Return (X, Y) of the center of cell containing provided text 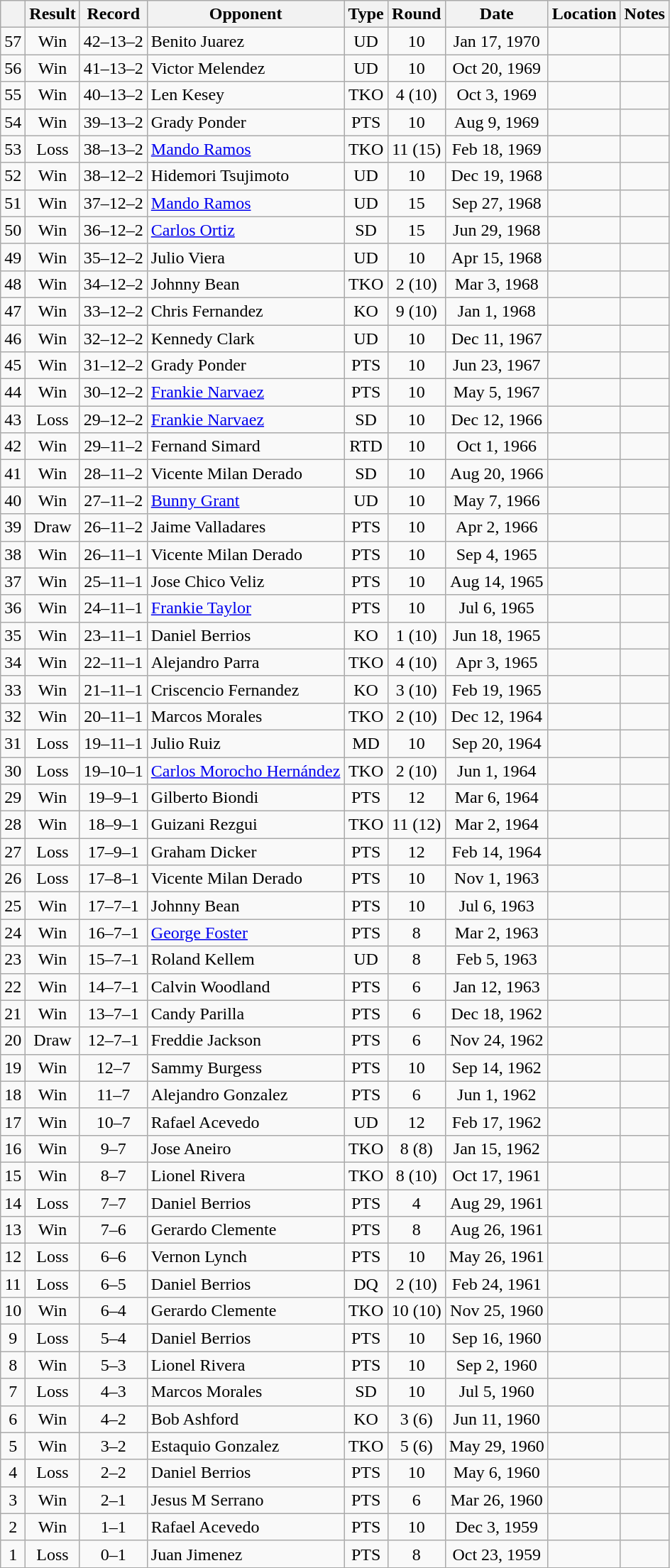
Fernand Simard (246, 446)
Record (114, 14)
22–11–1 (114, 662)
Sep 27, 1968 (497, 203)
25 (13, 906)
Victor Melendez (246, 68)
Location (584, 14)
35 (13, 635)
30–12–2 (114, 393)
16–7–1 (114, 933)
57 (13, 41)
34–12–2 (114, 284)
Sep 16, 1960 (497, 1338)
30 (13, 770)
21–11–1 (114, 689)
RTD (366, 446)
3 (10) (416, 689)
42–13–2 (114, 41)
42 (13, 446)
Sep 14, 1962 (497, 1068)
Freddie Jackson (246, 1041)
12–7 (114, 1068)
20–11–1 (114, 716)
Carlos Ortiz (246, 230)
19 (13, 1068)
6–6 (114, 1257)
29 (13, 798)
11 (12) (416, 825)
Bob Ashford (246, 1419)
26 (13, 879)
Sep 2, 1960 (497, 1365)
16 (13, 1148)
19–9–1 (114, 798)
18–9–1 (114, 825)
13 (13, 1230)
15–7–1 (114, 960)
Candy Parilla (246, 1014)
Nov 24, 1962 (497, 1041)
Feb 24, 1961 (497, 1284)
38–12–2 (114, 176)
Aug 26, 1961 (497, 1230)
Sep 20, 1964 (497, 743)
9–7 (114, 1148)
Chris Fernandez (246, 311)
Jul 6, 1965 (497, 608)
24–11–1 (114, 608)
Roland Kellem (246, 960)
Criscencio Fernandez (246, 689)
38 (13, 554)
33–12–2 (114, 311)
54 (13, 122)
Dec 12, 1964 (497, 716)
11 (13, 1284)
Alejandro Parra (246, 662)
26–11–1 (114, 554)
7–7 (114, 1203)
2–2 (114, 1473)
36–12–2 (114, 230)
May 29, 1960 (497, 1446)
22 (13, 987)
25–11–1 (114, 581)
Apr 3, 1965 (497, 662)
4–2 (114, 1419)
Dec 19, 1968 (497, 176)
Result (53, 14)
29–11–2 (114, 446)
19–10–1 (114, 770)
39 (13, 527)
37–12–2 (114, 203)
Oct 23, 1959 (497, 1554)
55 (13, 95)
Jun 29, 1968 (497, 230)
11–7 (114, 1095)
Kennedy Clark (246, 339)
Dec 12, 1966 (497, 420)
43 (13, 420)
Mar 26, 1960 (497, 1500)
Feb 14, 1964 (497, 852)
4–3 (114, 1392)
27–11–2 (114, 500)
53 (13, 149)
Sep 4, 1965 (497, 554)
34 (13, 662)
17–9–1 (114, 852)
Mar 3, 1968 (497, 284)
44 (13, 393)
Estaquio Gonzalez (246, 1446)
56 (13, 68)
8 (8) (416, 1148)
24 (13, 933)
6–4 (114, 1311)
Opponent (246, 14)
14 (13, 1203)
0–1 (114, 1554)
George Foster (246, 933)
37 (13, 581)
May 26, 1961 (497, 1257)
May 5, 1967 (497, 393)
Feb 17, 1962 (497, 1122)
Oct 3, 1969 (497, 95)
14–7–1 (114, 987)
5 (13, 1446)
23 (13, 960)
Jesus M Serrano (246, 1500)
May 6, 1960 (497, 1473)
31–12–2 (114, 366)
Calvin Woodland (246, 987)
8 (10) (416, 1175)
Mar 2, 1963 (497, 933)
Oct 20, 1969 (497, 68)
Jan 17, 1970 (497, 41)
Feb 5, 1963 (497, 960)
Jun 1, 1962 (497, 1095)
Jose Chico Veliz (246, 581)
Frankie Taylor (246, 608)
18 (13, 1095)
2 (13, 1527)
41–13–2 (114, 68)
49 (13, 257)
10–7 (114, 1122)
17 (13, 1122)
19–11–1 (114, 743)
45 (13, 366)
Bunny Grant (246, 500)
Jan 15, 1962 (497, 1148)
Jul 6, 1963 (497, 906)
Nov 25, 1960 (497, 1311)
Julio Viera (246, 257)
Jul 5, 1960 (497, 1392)
8–7 (114, 1175)
51 (13, 203)
Aug 29, 1961 (497, 1203)
May 7, 1966 (497, 500)
Julio Ruiz (246, 743)
10 (10) (416, 1311)
7 (13, 1392)
Notes (644, 14)
41 (13, 473)
Type (366, 14)
Dec 3, 1959 (497, 1527)
Dec 11, 1967 (497, 339)
Jose Aneiro (246, 1148)
29–12–2 (114, 420)
Jun 23, 1967 (497, 366)
48 (13, 284)
5–4 (114, 1338)
46 (13, 339)
11 (15) (416, 149)
32 (13, 716)
Hidemori Tsujimoto (246, 176)
DQ (366, 1284)
20 (13, 1041)
Mar 6, 1964 (497, 798)
Len Kesey (246, 95)
40–13–2 (114, 95)
39–13–2 (114, 122)
Jun 11, 1960 (497, 1419)
12–7–1 (114, 1041)
28 (13, 825)
2–1 (114, 1500)
1 (10) (416, 635)
Feb 18, 1969 (497, 149)
27 (13, 852)
Graham Dicker (246, 852)
Jan 12, 1963 (497, 987)
Apr 15, 1968 (497, 257)
3 (13, 1500)
Sammy Burgess (246, 1068)
Vernon Lynch (246, 1257)
38–13–2 (114, 149)
26–11–2 (114, 527)
28–11–2 (114, 473)
Oct 1, 1966 (497, 446)
Benito Juarez (246, 41)
3 (6) (416, 1419)
Nov 1, 1963 (497, 879)
1–1 (114, 1527)
Dec 18, 1962 (497, 1014)
Guizani Rezgui (246, 825)
50 (13, 230)
5–3 (114, 1365)
13–7–1 (114, 1014)
Jaime Valladares (246, 527)
Gilberto Biondi (246, 798)
21 (13, 1014)
5 (6) (416, 1446)
35–12–2 (114, 257)
Date (497, 14)
23–11–1 (114, 635)
Juan Jimenez (246, 1554)
Aug 14, 1965 (497, 581)
Aug 9, 1969 (497, 122)
Round (416, 14)
Feb 19, 1965 (497, 689)
Oct 17, 1961 (497, 1175)
36 (13, 608)
17–7–1 (114, 906)
32–12–2 (114, 339)
31 (13, 743)
Mar 2, 1964 (497, 825)
1 (13, 1554)
Apr 2, 1966 (497, 527)
Carlos Morocho Hernández (246, 770)
7–6 (114, 1230)
33 (13, 689)
Alejandro Gonzalez (246, 1095)
Aug 20, 1966 (497, 473)
9 (13, 1338)
47 (13, 311)
Jan 1, 1968 (497, 311)
40 (13, 500)
Jun 1, 1964 (497, 770)
9 (10) (416, 311)
52 (13, 176)
3–2 (114, 1446)
MD (366, 743)
17–8–1 (114, 879)
Jun 18, 1965 (497, 635)
6–5 (114, 1284)
